Locate the cell with the specified text and output its (x, y) center coordinate. 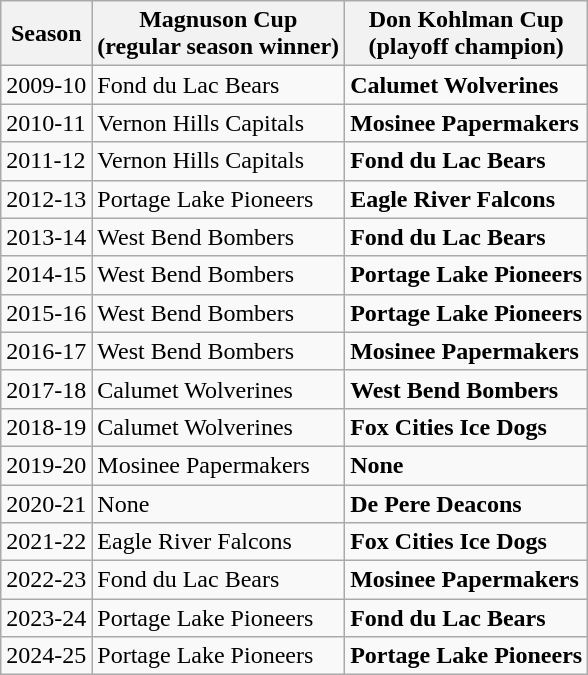
De Pere Deacons (466, 503)
2018-19 (46, 427)
2012-13 (46, 199)
2014-15 (46, 275)
Magnuson Cup(regular season winner) (218, 34)
2010-11 (46, 123)
2015-16 (46, 313)
2009-10 (46, 85)
2022-23 (46, 580)
2016-17 (46, 351)
2023-24 (46, 618)
2017-18 (46, 389)
2019-20 (46, 465)
Don Kohlman Cup(playoff champion) (466, 34)
2020-21 (46, 503)
2024-25 (46, 656)
2011-12 (46, 161)
Season (46, 34)
2021-22 (46, 542)
2013-14 (46, 237)
